From the cell containing the given text, extract its center point as [x, y] coordinate. 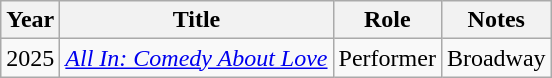
Broadway [496, 58]
Role [387, 20]
Notes [496, 20]
Year [30, 20]
2025 [30, 58]
All In: Comedy About Love [196, 58]
Performer [387, 58]
Title [196, 20]
